Identify which cell holds the provided text, then report its [x, y] central coordinate. 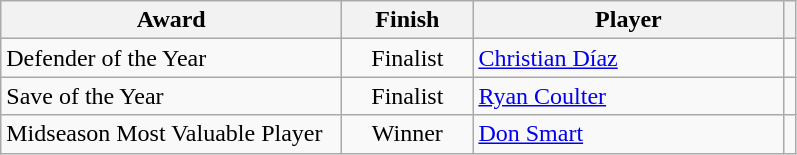
Ryan Coulter [628, 96]
Finish [408, 20]
Midseason Most Valuable Player [172, 134]
Save of the Year [172, 96]
Award [172, 20]
Defender of the Year [172, 58]
Winner [408, 134]
Christian Díaz [628, 58]
Player [628, 20]
Don Smart [628, 134]
